Search for the cell housing the specified text and yield its (X, Y) center coordinate. 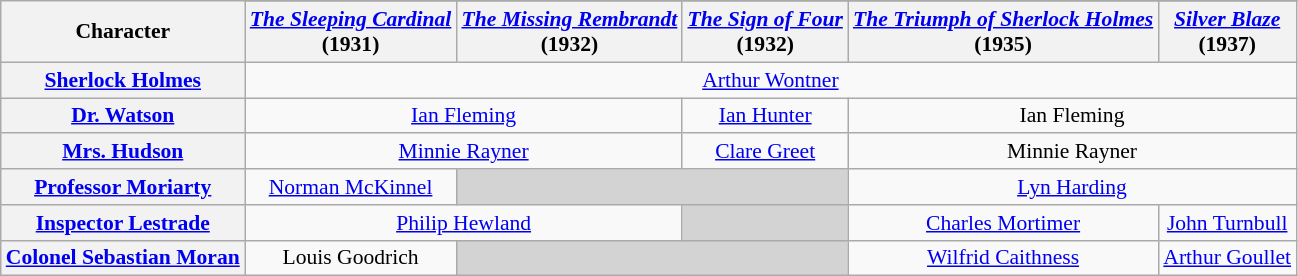
Arthur Wontner (770, 80)
The Sign of Four(1932) (764, 32)
The Triumph of Sherlock Holmes(1935) (1003, 32)
Charles Mortimer (1003, 223)
John Turnbull (1227, 223)
Mrs. Hudson (123, 152)
Ian Hunter (764, 116)
Wilfrid Caithness (1003, 258)
Inspector Lestrade (123, 223)
Dr. Watson (123, 116)
Character (123, 32)
Norman McKinnel (351, 187)
Lyn Harding (1072, 187)
Philip Hewland (464, 223)
Professor Moriarty (123, 187)
Louis Goodrich (351, 258)
Arthur Goullet (1227, 258)
The Sleeping Cardinal(1931) (351, 32)
Silver Blaze(1937) (1227, 32)
Colonel Sebastian Moran (123, 258)
The Missing Rembrandt(1932) (569, 32)
Sherlock Holmes (123, 80)
Clare Greet (764, 152)
